Locate the cell with the specified text and output its (x, y) center coordinate. 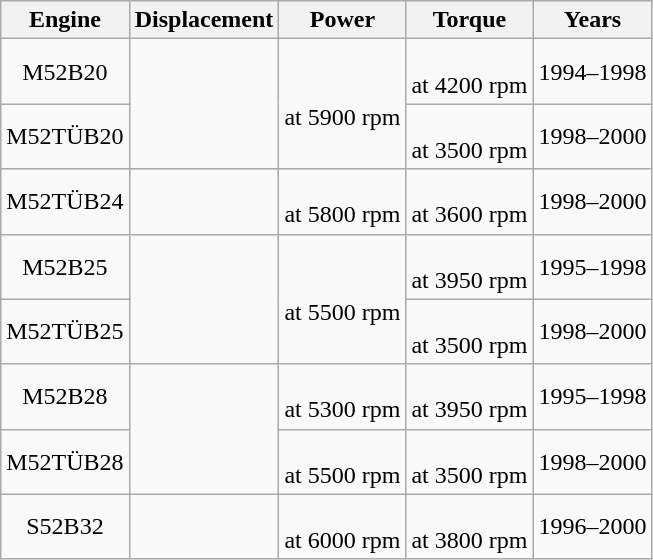
at 4200 rpm (470, 72)
M52B20 (65, 72)
M52TÜB25 (65, 332)
Torque (470, 20)
at 3600 rpm (470, 202)
M52B25 (65, 266)
Engine (65, 20)
at 6000 rpm (342, 526)
S52B32 (65, 526)
Displacement (204, 20)
at 3800 rpm (470, 526)
at 5800 rpm (342, 202)
Years (592, 20)
M52TÜB24 (65, 202)
1996–2000 (592, 526)
at 5300 rpm (342, 396)
1994–1998 (592, 72)
Power (342, 20)
M52TÜB20 (65, 136)
at 5900 rpm (342, 104)
M52TÜB28 (65, 462)
M52B28 (65, 396)
